Identify which cell holds the provided text, then report its (x, y) central coordinate. 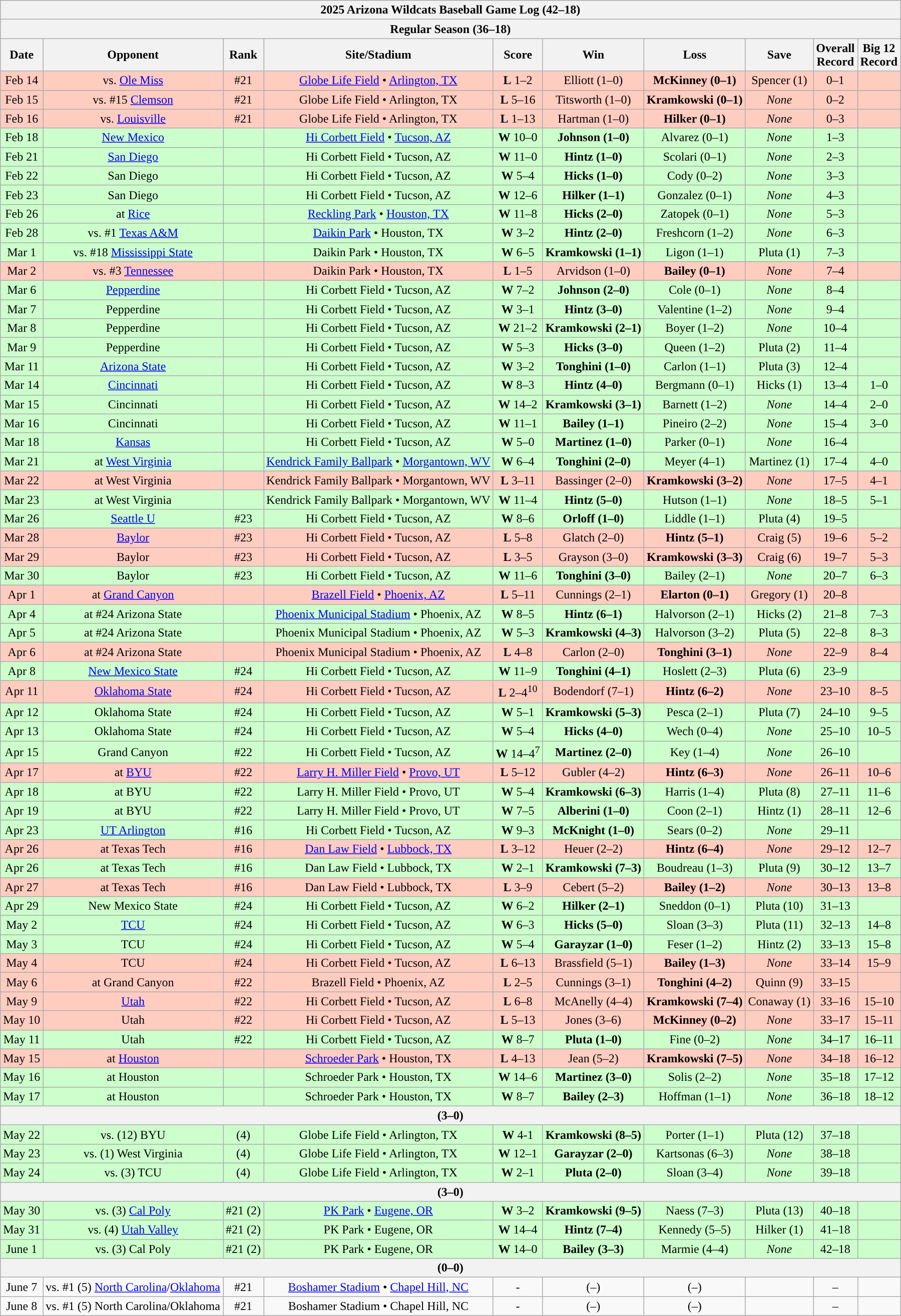
Gregory (1) (779, 595)
Feb 23 (22, 195)
14–4 (835, 404)
Hintz (5–0) (593, 499)
Hintz (6–2) (695, 692)
Garayzar (2–0) (593, 1153)
Pluta (6) (779, 671)
L 3–5 (518, 557)
May 30 (22, 1211)
9–4 (835, 309)
L 5–16 (518, 100)
5–2 (879, 537)
Halvorson (3–2) (695, 633)
10–4 (835, 328)
W 14–4 (518, 1230)
Hintz (6–3) (695, 773)
May 10 (22, 1020)
L 1–13 (518, 119)
Bailey (1–2) (695, 887)
W 21–2 (518, 328)
Bailey (1–3) (695, 963)
Feb 26 (22, 214)
Grayson (3–0) (593, 557)
Mar 23 (22, 499)
Apr 8 (22, 671)
10–6 (879, 773)
Hicks (4–0) (593, 732)
Arizona State (133, 366)
33–16 (835, 1001)
16–12 (879, 1058)
33–14 (835, 963)
Mar 7 (22, 309)
2–0 (879, 404)
15–11 (879, 1020)
11–4 (835, 347)
L 2–410 (518, 692)
Tonghini (3–0) (593, 576)
20–8 (835, 595)
Bailey (1–1) (593, 423)
16–4 (835, 442)
W 14–0 (518, 1249)
W 7–2 (518, 290)
Tonghini (3–1) (695, 652)
Feb 22 (22, 176)
W 4-1 (518, 1134)
Mar 30 (22, 576)
Hintz (1) (779, 811)
L 4–13 (518, 1058)
Heuer (2–2) (593, 849)
W 14–2 (518, 404)
Jean (5–2) (593, 1058)
Score (518, 55)
Date (22, 55)
4–3 (835, 195)
Pluta (3) (779, 366)
11–6 (879, 792)
14–8 (879, 925)
Hicks (2) (779, 614)
Zatopek (0–1) (695, 214)
Valentine (1–2) (695, 309)
Feb 18 (22, 138)
Mar 26 (22, 518)
Big 12Record (879, 55)
33–13 (835, 944)
Kramkowski (7–5) (695, 1058)
Freshcorn (1–2) (695, 233)
L 3–9 (518, 887)
Apr 13 (22, 732)
May 3 (22, 944)
42–18 (835, 1249)
Craig (6) (779, 557)
Mar 22 (22, 480)
Orloff (1–0) (593, 518)
17–12 (879, 1077)
19–7 (835, 557)
Glatch (2–0) (593, 537)
Johnson (1–0) (593, 138)
Tonghini (4–2) (695, 982)
Meyer (4–1) (695, 461)
23–9 (835, 671)
Site/Stadium (378, 55)
30–12 (835, 868)
Apr 11 (22, 692)
5–1 (879, 499)
Kramkowski (3–3) (695, 557)
Marmie (4–4) (695, 1249)
13–4 (835, 385)
29–12 (835, 849)
Apr 6 (22, 652)
33–17 (835, 1020)
Kennedy (5–5) (695, 1230)
May 17 (22, 1096)
Tonghini (2–0) (593, 461)
Hicks (5–0) (593, 925)
vs. Louisville (133, 119)
Mar 1 (22, 252)
vs. Ole Miss (133, 81)
2025 Arizona Wildcats Baseball Game Log (42–18) (450, 10)
21–8 (835, 614)
Kramkowski (6–3) (593, 792)
McKinney (0–1) (695, 81)
Key (1–4) (695, 753)
4–1 (879, 480)
L 6–13 (518, 963)
13–8 (879, 887)
Hilker (0–1) (695, 119)
Reckling Park • Houston, TX (378, 214)
Johnson (2–0) (593, 290)
Mar 28 (22, 537)
Kramkowski (8–5) (593, 1134)
W 11–1 (518, 423)
Mar 8 (22, 328)
W 11–4 (518, 499)
Feb 21 (22, 157)
15–10 (879, 1001)
Martinez (1) (779, 461)
Porter (1–1) (695, 1134)
Jones (3–6) (593, 1020)
L 5–12 (518, 773)
May 4 (22, 963)
vs. #3 Tennessee (133, 271)
Apr 23 (22, 830)
34–18 (835, 1058)
Gonzalez (0–1) (695, 195)
Hilker (1–1) (593, 195)
Mar 9 (22, 347)
vs. (1) West Virginia (133, 1153)
Wech (0–4) (695, 732)
Solis (2–2) (695, 1077)
12–7 (879, 849)
Hintz (5–1) (695, 537)
Kramkowski (7–4) (695, 1001)
Apr 18 (22, 792)
Bailey (2–3) (593, 1096)
W 6–3 (518, 925)
W 8–3 (518, 385)
10–5 (879, 732)
Kramkowski (0–1) (695, 100)
Conaway (1) (779, 1001)
Pluta (10) (779, 906)
Kramkowski (4–3) (593, 633)
Bailey (3–3) (593, 1249)
9–5 (879, 712)
Feser (1–2) (695, 944)
Martinez (3–0) (593, 1077)
Hicks (1) (779, 385)
33–15 (835, 982)
Mar 21 (22, 461)
Elliott (1–0) (593, 81)
Feb 14 (22, 81)
Ligon (1–1) (695, 252)
Apr 29 (22, 906)
Liddle (1–1) (695, 518)
8–3 (879, 633)
32–13 (835, 925)
20–7 (835, 576)
Grand Canyon (133, 753)
Apr 15 (22, 753)
Cebert (5–2) (593, 887)
Coon (2–1) (695, 811)
May 11 (22, 1039)
W 11–6 (518, 576)
Bodendorf (7–1) (593, 692)
Bergmann (0–1) (695, 385)
Hartman (1–0) (593, 119)
Pluta (2) (779, 347)
35–18 (835, 1077)
17–5 (835, 480)
Alvarez (0–1) (695, 138)
Hutson (1–1) (695, 499)
Sloan (3–3) (695, 925)
Arvidson (1–0) (593, 271)
L 3–12 (518, 849)
L 5–13 (518, 1020)
Titsworth (1–0) (593, 100)
1–0 (879, 385)
Kramkowski (7–3) (593, 868)
39–18 (835, 1172)
Hicks (2–0) (593, 214)
16–11 (879, 1039)
W 6–2 (518, 906)
Kramkowski (3–2) (695, 480)
Apr 4 (22, 614)
Boyer (1–2) (695, 328)
28–11 (835, 811)
Pluta (11) (779, 925)
23–10 (835, 692)
Queen (1–2) (695, 347)
3–0 (879, 423)
May 15 (22, 1058)
Cunnings (3–1) (593, 982)
Pluta (1) (779, 252)
40–18 (835, 1211)
Pluta (12) (779, 1134)
W 14–6 (518, 1077)
Feb 15 (22, 100)
Save (779, 55)
W 10–0 (518, 138)
May 22 (22, 1134)
Mar 2 (22, 271)
12–4 (835, 366)
Bailey (2–1) (695, 576)
W 9–3 (518, 830)
W 6–5 (518, 252)
W 12–6 (518, 195)
Spencer (1) (779, 81)
Hicks (1–0) (593, 176)
New Mexico (133, 138)
Martinez (1–0) (593, 442)
W 12–1 (518, 1153)
vs. (12) BYU (133, 1134)
Mar 15 (22, 404)
0–1 (835, 81)
OverallRecord (835, 55)
Hintz (4–0) (593, 385)
15–9 (879, 963)
Mar 29 (22, 557)
Hintz (6–1) (593, 614)
26–10 (835, 753)
W 6–4 (518, 461)
UT Arlington (133, 830)
Regular Season (36–18) (450, 29)
L 2–5 (518, 982)
Cody (0–2) (695, 176)
Hilker (1) (779, 1230)
Kramkowski (3–1) (593, 404)
Pluta (13) (779, 1211)
May 23 (22, 1153)
Pluta (5) (779, 633)
Rank (243, 55)
May 6 (22, 982)
June 1 (22, 1249)
41–18 (835, 1230)
Carlon (2–0) (593, 652)
W 5–0 (518, 442)
Naess (7–3) (695, 1211)
34–17 (835, 1039)
Opponent (133, 55)
Hintz (7–4) (593, 1230)
Boudreau (1–3) (695, 868)
22–8 (835, 633)
Apr 19 (22, 811)
38–18 (835, 1153)
Fine (0–2) (695, 1039)
W 11–9 (518, 671)
Hoffman (1–1) (695, 1096)
22–9 (835, 652)
McKinney (0–2) (695, 1020)
Pluta (2–0) (593, 1172)
Scolari (0–1) (695, 157)
Pluta (9) (779, 868)
1–3 (835, 138)
Apr 1 (22, 595)
15–8 (879, 944)
Apr 17 (22, 773)
Harris (1–4) (695, 792)
Mar 6 (22, 290)
Carlon (1–1) (695, 366)
Bailey (0–1) (695, 271)
26–11 (835, 773)
18–5 (835, 499)
17–4 (835, 461)
Hicks (3–0) (593, 347)
Alberini (1–0) (593, 811)
W 3–1 (518, 309)
L 5–8 (518, 537)
Parker (0–1) (695, 442)
Hintz (3–0) (593, 309)
W 8–6 (518, 518)
Hintz (2) (779, 944)
Kansas (133, 442)
June 7 (22, 1287)
Sears (0–2) (695, 830)
24–10 (835, 712)
19–5 (835, 518)
Quinn (9) (779, 982)
Mar 18 (22, 442)
Brassfield (5–1) (593, 963)
McAnelly (4–4) (593, 1001)
Seattle U (133, 518)
7–4 (835, 271)
19–6 (835, 537)
Win (593, 55)
Pesca (2–1) (695, 712)
W 8–5 (518, 614)
Cunnings (2–1) (593, 595)
Pluta (8) (779, 792)
Gubler (4–2) (593, 773)
Pluta (1–0) (593, 1039)
0–2 (835, 100)
W 14–47 (518, 753)
Hilker (2–1) (593, 906)
Hintz (2–0) (593, 233)
Loss (695, 55)
Martinez (2–0) (593, 753)
L 3–11 (518, 480)
8–5 (879, 692)
W 7–5 (518, 811)
Kramkowski (9–5) (593, 1211)
L 1–5 (518, 271)
Hoslett (2–3) (695, 671)
May 2 (22, 925)
29–11 (835, 830)
L 4–8 (518, 652)
Sloan (3–4) (695, 1172)
May 9 (22, 1001)
W 11–0 (518, 157)
12–6 (879, 811)
Kramkowski (2–1) (593, 328)
W 5–1 (518, 712)
June 8 (22, 1306)
vs. #15 Clemson (133, 100)
W 11–8 (518, 214)
L 6–8 (518, 1001)
(0–0) (450, 1268)
vs. (4) Utah Valley (133, 1230)
Mar 11 (22, 366)
3–3 (835, 176)
Tonghini (1–0) (593, 366)
Kartsonas (6–3) (695, 1153)
27–11 (835, 792)
Hintz (1–0) (593, 157)
vs. (3) TCU (133, 1172)
Hintz (6–4) (695, 849)
vs. #18 Mississippi State (133, 252)
May 16 (22, 1077)
Barnett (1–2) (695, 404)
0–3 (835, 119)
Apr 12 (22, 712)
L 1–2 (518, 81)
Craig (5) (779, 537)
37–18 (835, 1134)
Mar 16 (22, 423)
Apr 27 (22, 887)
Halvorson (2–1) (695, 614)
Feb 16 (22, 119)
Kramkowski (5–3) (593, 712)
Pineiro (2–2) (695, 423)
13–7 (879, 868)
L 5–11 (518, 595)
May 31 (22, 1230)
Feb 28 (22, 233)
Tonghini (4–1) (593, 671)
Mar 14 (22, 385)
Pluta (7) (779, 712)
May 24 (22, 1172)
Apr 5 (22, 633)
30–13 (835, 887)
4–0 (879, 461)
2–3 (835, 157)
25–10 (835, 732)
Elarton (0–1) (695, 595)
at Rice (133, 214)
31–13 (835, 906)
Sneddon (0–1) (695, 906)
Bassinger (2–0) (593, 480)
Kramkowski (1–1) (593, 252)
Pluta (4) (779, 518)
vs. #1 Texas A&M (133, 233)
15–4 (835, 423)
Garayzar (1–0) (593, 944)
36–18 (835, 1096)
18–12 (879, 1096)
McKnight (1–0) (593, 830)
Cole (0–1) (695, 290)
